Find where the given text appears and provide that cell's center as [X, Y] coordinate. 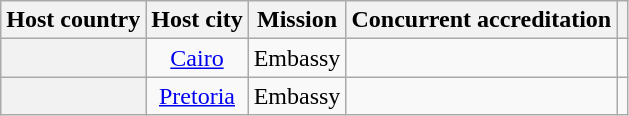
Cairo [197, 58]
Host country [74, 20]
Concurrent accreditation [482, 20]
Mission [297, 20]
Pretoria [197, 96]
Host city [197, 20]
